Pinpoint the cell where the given text exists, returning its [X, Y] midpoint coordinate. 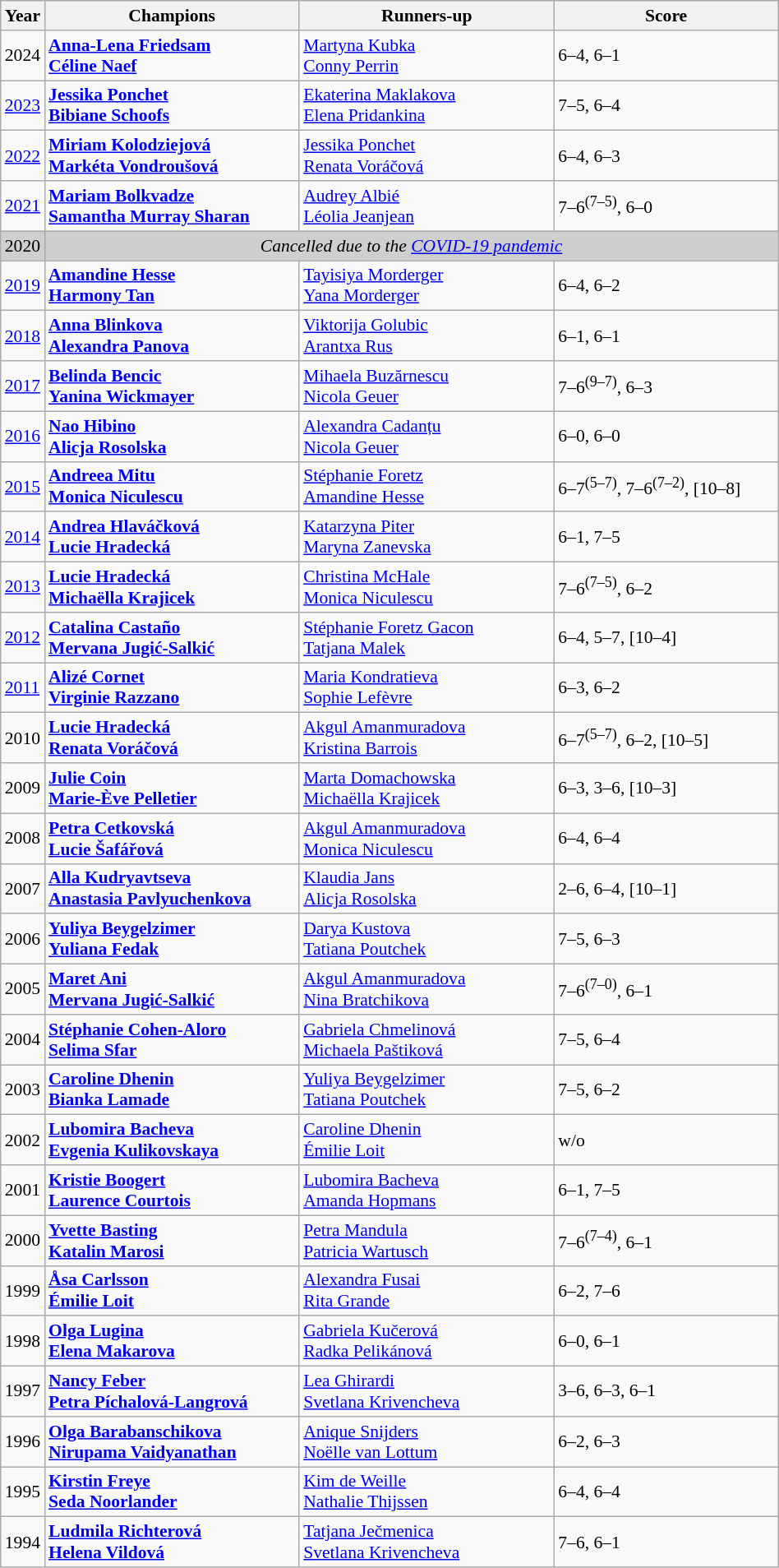
Mihaela Buzărnescu Nicola Geuer [426, 386]
Score [666, 16]
Olga Barabanschikova Nirupama Vaidyanathan [172, 1442]
Julie Coin Marie-Ève Pelletier [172, 788]
2005 [23, 990]
Olga Lugina Elena Makarova [172, 1342]
6–1, 6–1 [666, 335]
2024 [23, 56]
Tayisiya Morderger Yana Morderger [426, 286]
1999 [23, 1291]
Anna Blinkova Alexandra Panova [172, 335]
2013 [23, 587]
2022 [23, 156]
Jessika Ponchet Renata Voráčová [426, 156]
Katarzyna Piter Maryna Zanevska [426, 538]
Tatjana Ječmenica Svetlana Krivencheva [426, 1543]
Yuliya Beygelzimer Yuliana Fedak [172, 939]
Yuliya Beygelzimer Tatiana Poutchek [426, 1090]
1996 [23, 1442]
Gabriela Chmelinová Michaela Paštiková [426, 1039]
2–6, 6–4, [10–1] [666, 888]
Kirstin Freye Seda Noorlander [172, 1492]
6–2, 7–6 [666, 1291]
2019 [23, 286]
Caroline Dhenin Émilie Loit [426, 1140]
2006 [23, 939]
6–4, 6–3 [666, 156]
2012 [23, 638]
Mariam Bolkvadze Samantha Murray Sharan [172, 206]
Ludmila Richterová Helena Vildová [172, 1543]
Alla Kudryavtseva Anastasia Pavlyuchenkova [172, 888]
Akgul Amanmuradova Monica Niculescu [426, 839]
Kristie Boogert Laurence Courtois [172, 1191]
Åsa Carlsson Émilie Loit [172, 1291]
1994 [23, 1543]
2004 [23, 1039]
Amandine Hesse Harmony Tan [172, 286]
Champions [172, 16]
6–7(5–7), 7–6(7–2), [10–8] [666, 487]
7–6(7–4), 6–1 [666, 1240]
2017 [23, 386]
7–6, 6–1 [666, 1543]
2001 [23, 1191]
2011 [23, 687]
Year [23, 16]
7–6(7–5), 6–0 [666, 206]
Akgul Amanmuradova Kristina Barrois [426, 738]
Klaudia Jans Alicja Rosolska [426, 888]
1997 [23, 1391]
6–7(5–7), 6–2, [10–5] [666, 738]
2010 [23, 738]
Cancelled due to the COVID-19 pandemic [411, 246]
Stéphanie Foretz Amandine Hesse [426, 487]
2000 [23, 1240]
Belinda Bencic Yanina Wickmayer [172, 386]
6–4, 6–1 [666, 56]
Maret Ani Mervana Jugić-Salkić [172, 990]
7–6(7–5), 6–2 [666, 587]
Petra Cetkovská Lucie Šafářová [172, 839]
w/o [666, 1140]
Lubomira Bacheva Amanda Hopmans [426, 1191]
Nao Hibino Alicja Rosolska [172, 436]
Andreea Mitu Monica Niculescu [172, 487]
Darya Kustova Tatiana Poutchek [426, 939]
Andrea Hlaváčková Lucie Hradecká [172, 538]
Martyna Kubka Conny Perrin [426, 56]
Alexandra Cadanțu Nicola Geuer [426, 436]
Jessika Ponchet Bibiane Schoofs [172, 105]
2023 [23, 105]
2021 [23, 206]
7–6(9–7), 6–3 [666, 386]
2014 [23, 538]
2002 [23, 1140]
Stéphanie Foretz Gacon Tatjana Malek [426, 638]
Nancy Feber Petra Píchalová-Langrová [172, 1391]
6–2, 6–3 [666, 1442]
Lucie Hradecká Michaëlla Krajicek [172, 587]
2016 [23, 436]
6–0, 6–1 [666, 1342]
7–6(7–0), 6–1 [666, 990]
Runners-up [426, 16]
Kim de Weille Nathalie Thijssen [426, 1492]
2003 [23, 1090]
1995 [23, 1492]
6–3, 3–6, [10–3] [666, 788]
2018 [23, 335]
Akgul Amanmuradova Nina Bratchikova [426, 990]
Lubomira Bacheva Evgenia Kulikovskaya [172, 1140]
Catalina Castaño Mervana Jugić-Salkić [172, 638]
Anna-Lena Friedsam Céline Naef [172, 56]
6–3, 6–2 [666, 687]
Ekaterina Maklakova Elena Pridankina [426, 105]
Alexandra Fusai Rita Grande [426, 1291]
Lucie Hradecká Renata Voráčová [172, 738]
Viktorija Golubic Arantxa Rus [426, 335]
Yvette Basting Katalin Marosi [172, 1240]
Audrey Albié Léolia Jeanjean [426, 206]
Marta Domachowska Michaëlla Krajicek [426, 788]
6–0, 6–0 [666, 436]
Christina McHale Monica Niculescu [426, 587]
1998 [23, 1342]
6–4, 6–2 [666, 286]
2015 [23, 487]
2007 [23, 888]
Caroline Dhenin Bianka Lamade [172, 1090]
2020 [23, 246]
Gabriela Kučerová Radka Pelikánová [426, 1342]
Lea Ghirardi Svetlana Krivencheva [426, 1391]
Anique Snijders Noëlle van Lottum [426, 1442]
3–6, 6–3, 6–1 [666, 1391]
Petra Mandula Patricia Wartusch [426, 1240]
Stéphanie Cohen-Aloro Selima Sfar [172, 1039]
Maria Kondratieva Sophie Lefèvre [426, 687]
6–4, 5–7, [10–4] [666, 638]
2009 [23, 788]
2008 [23, 839]
7–5, 6–2 [666, 1090]
Alizé Cornet Virginie Razzano [172, 687]
7–5, 6–3 [666, 939]
Miriam Kolodziejová Markéta Vondroušová [172, 156]
